Search for the cell housing the specified text and yield its [x, y] center coordinate. 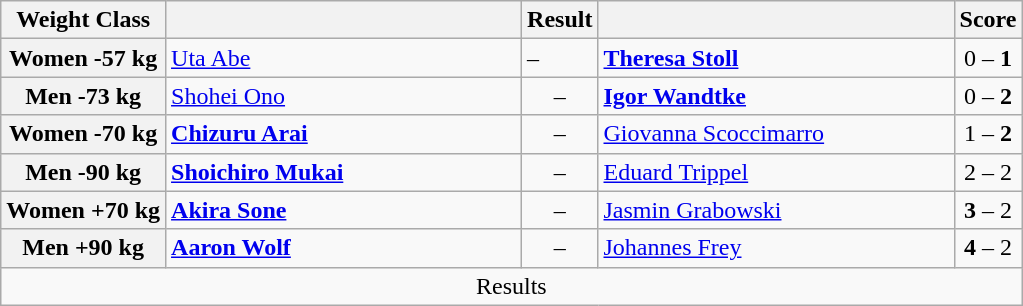
Uta Abe [344, 58]
Chizuru Arai [344, 134]
2 – 2 [988, 172]
3 – 2 [988, 210]
Score [988, 20]
Aaron Wolf [344, 248]
Men -73 kg [84, 96]
Result [560, 20]
Johannes Frey [776, 248]
Jasmin Grabowski [776, 210]
Igor Wandtke [776, 96]
Weight Class [84, 20]
Akira Sone [344, 210]
Theresa Stoll [776, 58]
Results [512, 286]
Women -70 kg [84, 134]
Shohei Ono [344, 96]
Women -57 kg [84, 58]
Eduard Trippel [776, 172]
0 – 2 [988, 96]
1 – 2 [988, 134]
0 – 1 [988, 58]
4 – 2 [988, 248]
Shoichiro Mukai [344, 172]
Women +70 kg [84, 210]
Men +90 kg [84, 248]
Men -90 kg [84, 172]
Giovanna Scoccimarro [776, 134]
